Capture the cell that displays the provided text and extract its (x, y) central coordinate. 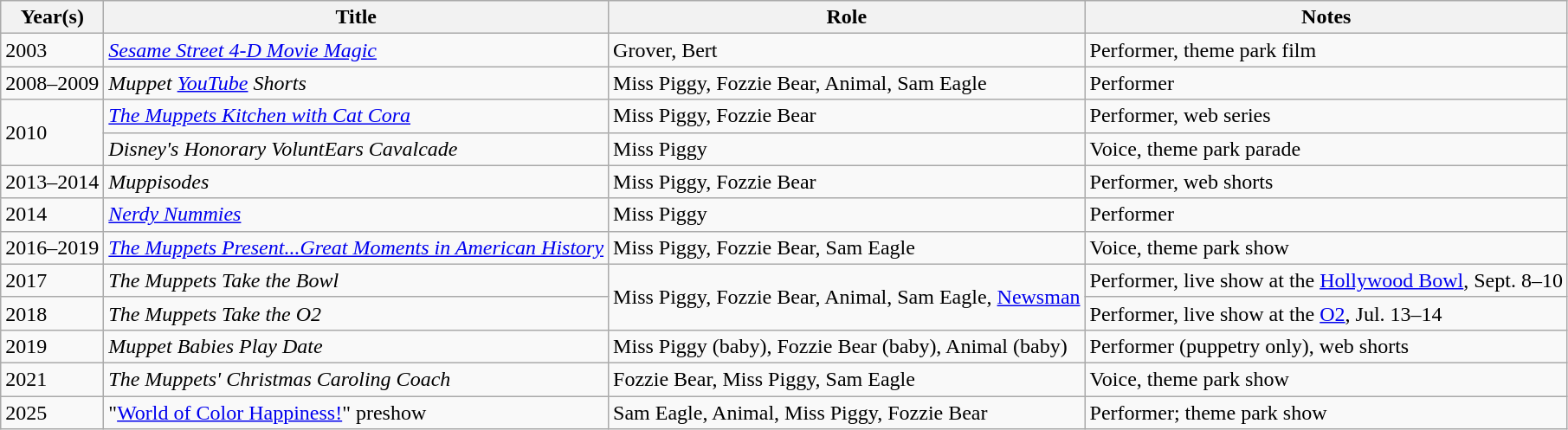
Notes (1326, 17)
Performer, live show at the Hollywood Bowl, Sept. 8–10 (1326, 280)
2003 (52, 50)
Fozzie Bear, Miss Piggy, Sam Eagle (847, 379)
2019 (52, 346)
The Muppets Take the O2 (357, 313)
2008–2009 (52, 83)
Voice, theme park parade (1326, 149)
Nerdy Nummies (357, 215)
Sesame Street 4-D Movie Magic (357, 50)
2014 (52, 215)
2021 (52, 379)
2016–2019 (52, 247)
Year(s) (52, 17)
Disney's Honorary VoluntEars Cavalcade (357, 149)
2017 (52, 280)
Performer, web series (1326, 116)
2013–2014 (52, 182)
Miss Piggy, Fozzie Bear, Animal, Sam Eagle, Newsman (847, 297)
Sam Eagle, Animal, Miss Piggy, Fozzie Bear (847, 413)
Miss Piggy, Fozzie Bear, Animal, Sam Eagle (847, 83)
"World of Color Happiness!" preshow (357, 413)
Grover, Bert (847, 50)
The Muppets Take the Bowl (357, 280)
The Muppets Present...Great Moments in American History (357, 247)
2010 (52, 132)
2018 (52, 313)
Muppisodes (357, 182)
Performer, live show at the O2, Jul. 13–14 (1326, 313)
Performer; theme park show (1326, 413)
The Muppets Kitchen with Cat Cora (357, 116)
Muppet Babies Play Date (357, 346)
Muppet YouTube Shorts (357, 83)
Performer, web shorts (1326, 182)
The Muppets' Christmas Caroling Coach (357, 379)
Title (357, 17)
Performer (puppetry only), web shorts (1326, 346)
2025 (52, 413)
Performer, theme park film (1326, 50)
Miss Piggy (baby), Fozzie Bear (baby), Animal (baby) (847, 346)
Miss Piggy, Fozzie Bear, Sam Eagle (847, 247)
Role (847, 17)
